Provide the [x, y] coordinate of the cell's center where the given text is located.  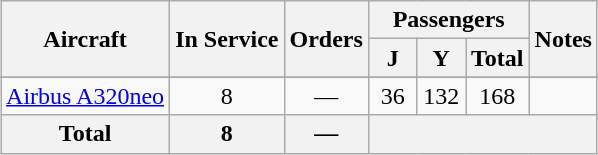
Orders [326, 39]
In Service [227, 39]
J [392, 58]
Aircraft [86, 39]
132 [442, 96]
Airbus A320neo [86, 96]
Y [442, 58]
36 [392, 96]
168 [498, 96]
Passengers [448, 20]
Notes [563, 39]
